Provide the [x, y] coordinate of the cell's center where the given text is located.  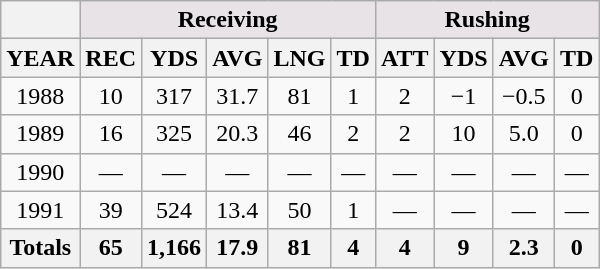
50 [300, 210]
Rushing [486, 20]
2.3 [524, 248]
46 [300, 134]
317 [174, 96]
325 [174, 134]
Receiving [228, 20]
65 [111, 248]
13.4 [238, 210]
39 [111, 210]
1,166 [174, 248]
1990 [40, 172]
20.3 [238, 134]
1991 [40, 210]
9 [464, 248]
17.9 [238, 248]
524 [174, 210]
5.0 [524, 134]
−0.5 [524, 96]
ATT [404, 58]
1988 [40, 96]
31.7 [238, 96]
1989 [40, 134]
REC [111, 58]
YEAR [40, 58]
LNG [300, 58]
Totals [40, 248]
−1 [464, 96]
16 [111, 134]
